Scan for the cell matching the given text and deliver its [x, y] coordinate at center. 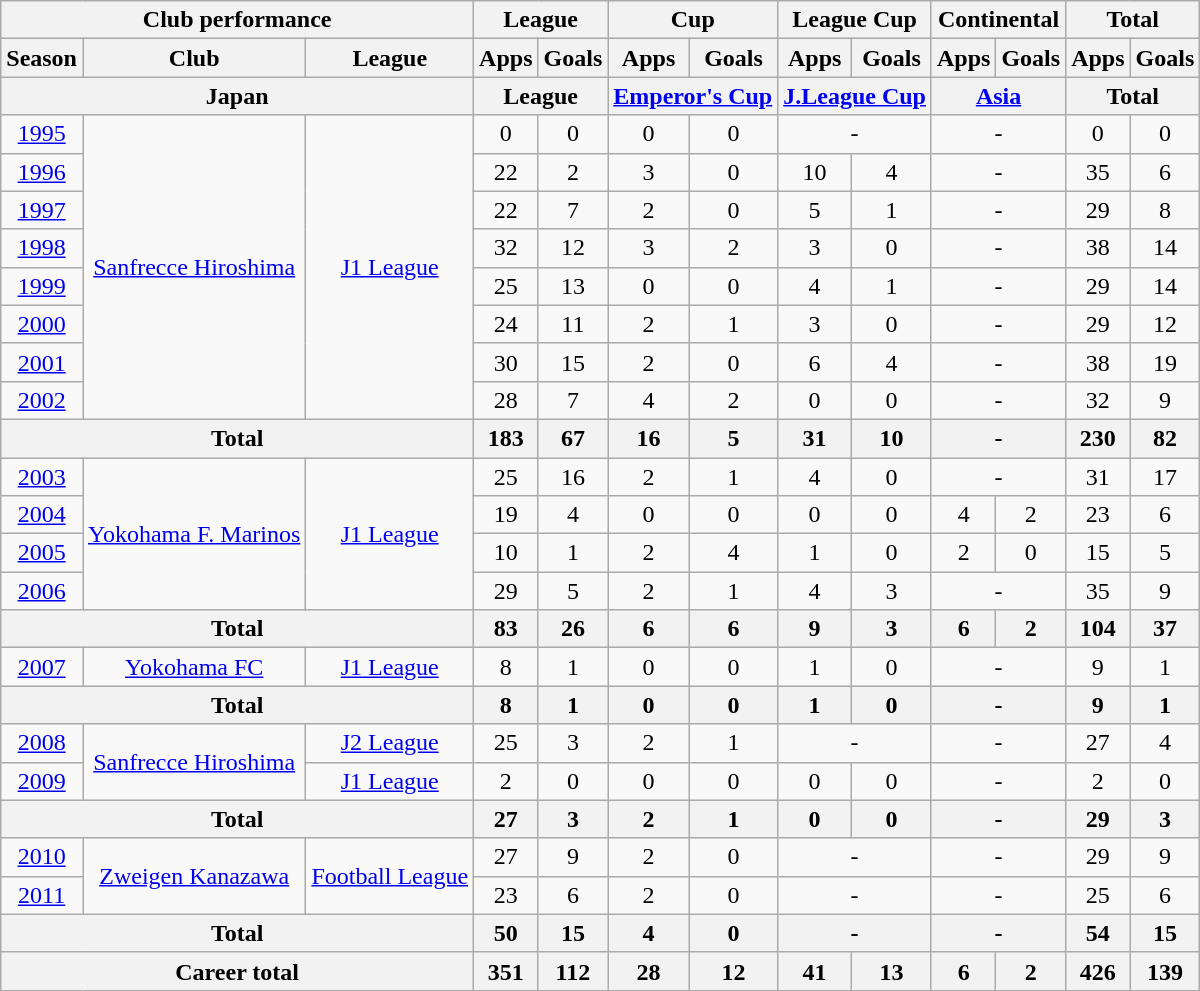
J2 League [390, 743]
183 [506, 438]
54 [1098, 933]
1995 [42, 134]
2005 [42, 553]
17 [1165, 477]
2011 [42, 895]
Club performance [238, 20]
83 [506, 629]
41 [815, 971]
Cup [693, 20]
Continental [998, 20]
2000 [42, 324]
82 [1165, 438]
Football League [390, 876]
2008 [42, 743]
1996 [42, 172]
112 [573, 971]
2010 [42, 857]
Yokohama FC [194, 667]
426 [1098, 971]
104 [1098, 629]
Career total [238, 971]
37 [1165, 629]
139 [1165, 971]
Club [194, 58]
2001 [42, 362]
30 [506, 362]
League Cup [855, 20]
2007 [42, 667]
1998 [42, 248]
50 [506, 933]
2009 [42, 781]
230 [1098, 438]
11 [573, 324]
Japan [238, 96]
26 [573, 629]
2004 [42, 515]
Yokohama F. Marinos [194, 534]
1999 [42, 286]
2003 [42, 477]
67 [573, 438]
351 [506, 971]
Zweigen Kanazawa [194, 876]
2006 [42, 591]
1997 [42, 210]
J.League Cup [855, 96]
Season [42, 58]
24 [506, 324]
Emperor's Cup [693, 96]
Asia [998, 96]
2002 [42, 400]
